From the cell containing the given text, extract its center point as [X, Y] coordinate. 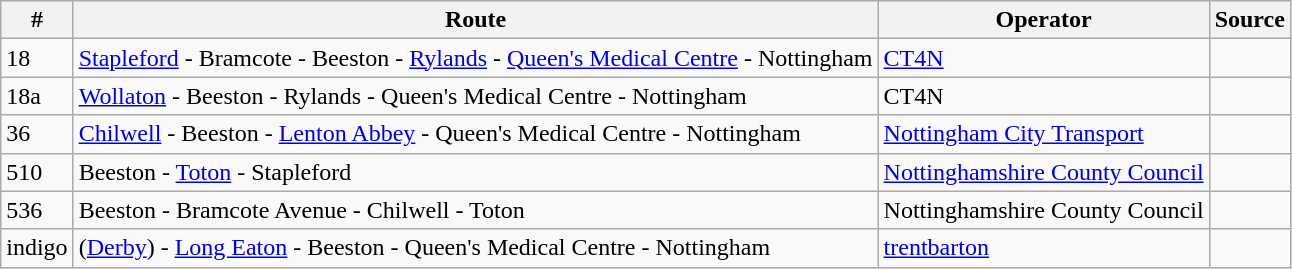
36 [37, 134]
510 [37, 172]
Operator [1044, 20]
Wollaton - Beeston - Rylands - Queen's Medical Centre - Nottingham [476, 96]
indigo [37, 248]
Nottingham City Transport [1044, 134]
Beeston - Bramcote Avenue - Chilwell - Toton [476, 210]
Route [476, 20]
# [37, 20]
Chilwell - Beeston - Lenton Abbey - Queen's Medical Centre - Nottingham [476, 134]
536 [37, 210]
(Derby) - Long Eaton - Beeston - Queen's Medical Centre - Nottingham [476, 248]
Stapleford - Bramcote - Beeston - Rylands - Queen's Medical Centre - Nottingham [476, 58]
Beeston - Toton - Stapleford [476, 172]
trentbarton [1044, 248]
18 [37, 58]
Source [1250, 20]
18a [37, 96]
